From the cell containing the given text, extract its center point as (x, y) coordinate. 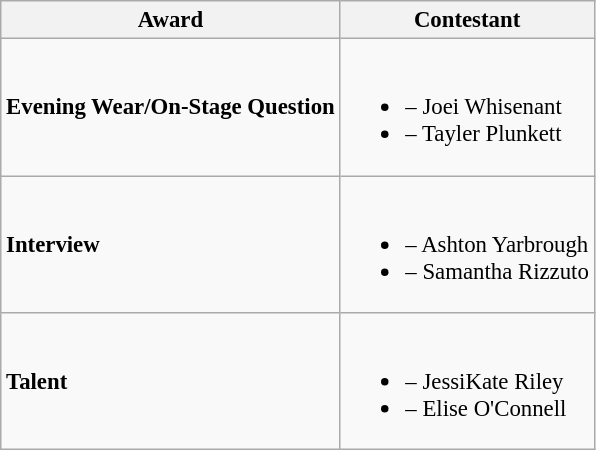
Contestant (467, 20)
– Joei Whisenant – Tayler Plunkett (467, 108)
– JessiKate Riley – Elise O'Connell (467, 382)
Evening Wear/On-Stage Question (170, 108)
– Ashton Yarbrough – Samantha Rizzuto (467, 244)
Interview (170, 244)
Talent (170, 382)
Award (170, 20)
